Return the [X, Y] coordinate for the center point of the cell that contains the specified text.  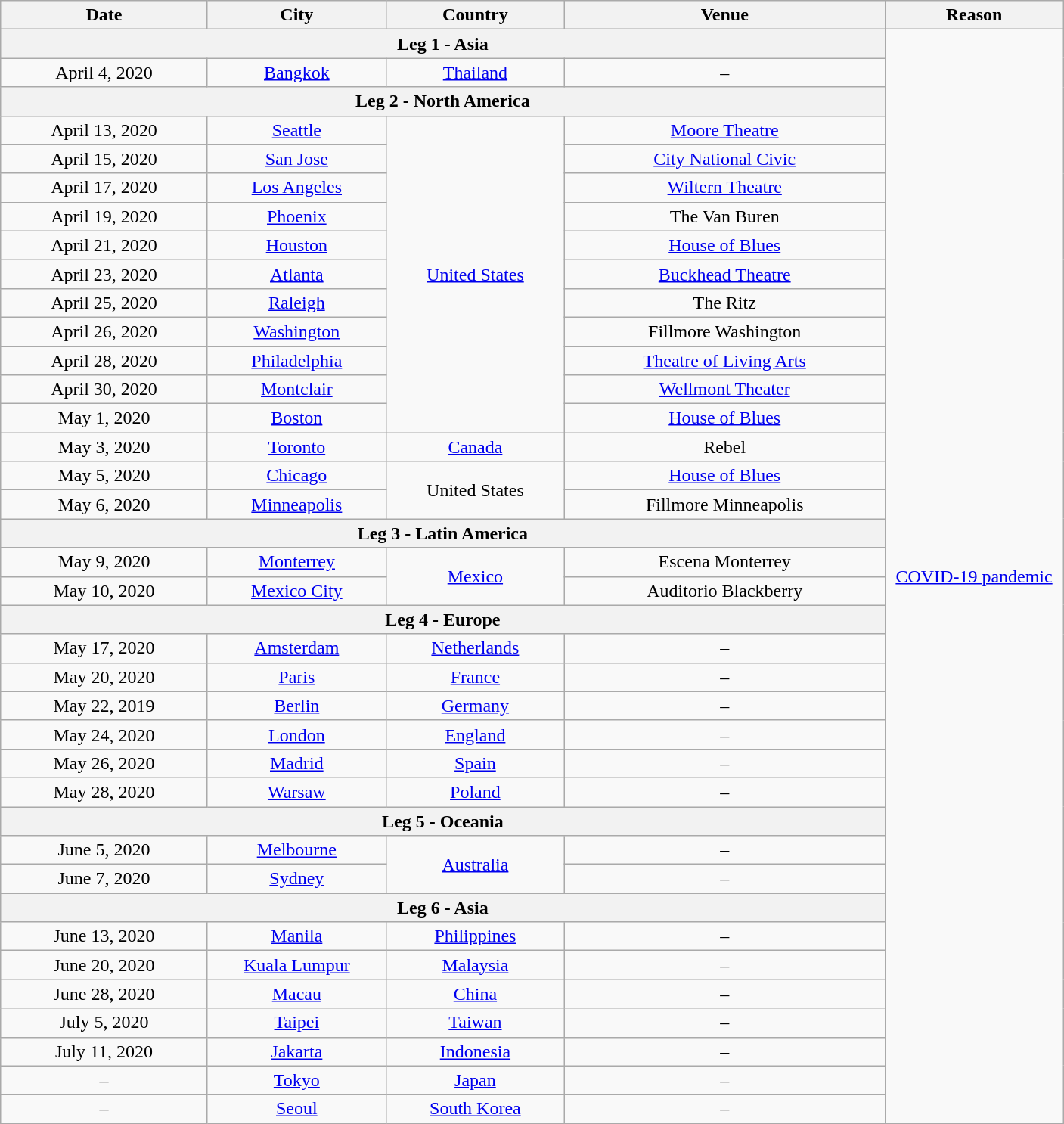
Fillmore Washington [724, 331]
Sydney [296, 879]
June 28, 2020 [104, 994]
June 5, 2020 [104, 850]
Mexico [475, 576]
The Ritz [724, 303]
July 5, 2020 [104, 1023]
Manila [296, 936]
Moore Theatre [724, 130]
Washington [296, 331]
Japan [475, 1080]
Thailand [475, 73]
COVID-19 pandemic [974, 576]
Fillmore Minneapolis [724, 505]
Reason [974, 15]
May 26, 2020 [104, 763]
June 13, 2020 [104, 936]
Venue [724, 15]
May 24, 2020 [104, 734]
Wiltern Theatre [724, 188]
July 11, 2020 [104, 1051]
Monterrey [296, 562]
Kuala Lumpur [296, 965]
Mexico City [296, 591]
April 28, 2020 [104, 361]
May 3, 2020 [104, 447]
Warsaw [296, 792]
May 6, 2020 [104, 505]
Los Angeles [296, 188]
June 7, 2020 [104, 879]
Paris [296, 677]
May 5, 2020 [104, 476]
Montclair [296, 390]
May 10, 2020 [104, 591]
Rebel [724, 447]
Theatre of Living Arts [724, 361]
Leg 2 - North America [443, 101]
Germany [475, 706]
Date [104, 15]
May 1, 2020 [104, 418]
April 19, 2020 [104, 216]
Malaysia [475, 965]
London [296, 734]
June 20, 2020 [104, 965]
City [296, 15]
Canada [475, 447]
The Van Buren [724, 216]
Taipei [296, 1023]
Buckhead Theatre [724, 274]
Country [475, 15]
Madrid [296, 763]
Philippines [475, 936]
Poland [475, 792]
Amsterdam [296, 648]
Escena Monterrey [724, 562]
Minneapolis [296, 505]
France [475, 677]
Houston [296, 245]
San Jose [296, 159]
April 17, 2020 [104, 188]
April 13, 2020 [104, 130]
Leg 1 - Asia [443, 44]
Tokyo [296, 1080]
Berlin [296, 706]
April 23, 2020 [104, 274]
Atlanta [296, 274]
April 30, 2020 [104, 390]
Indonesia [475, 1051]
Leg 3 - Latin America [443, 533]
May 9, 2020 [104, 562]
Macau [296, 994]
Seoul [296, 1109]
Leg 5 - Oceania [443, 821]
Auditorio Blackberry [724, 591]
Jakarta [296, 1051]
Spain [475, 763]
Australia [475, 865]
April 21, 2020 [104, 245]
May 20, 2020 [104, 677]
April 25, 2020 [104, 303]
April 4, 2020 [104, 73]
Boston [296, 418]
Phoenix [296, 216]
Netherlands [475, 648]
May 17, 2020 [104, 648]
Chicago [296, 476]
April 26, 2020 [104, 331]
City National Civic [724, 159]
England [475, 734]
Leg 4 - Europe [443, 619]
Philadelphia [296, 361]
China [475, 994]
Wellmont Theater [724, 390]
May 28, 2020 [104, 792]
Raleigh [296, 303]
Toronto [296, 447]
Seattle [296, 130]
May 22, 2019 [104, 706]
April 15, 2020 [104, 159]
Bangkok [296, 73]
Leg 6 - Asia [443, 908]
Melbourne [296, 850]
Taiwan [475, 1023]
South Korea [475, 1109]
